Return (x, y) of the center of cell containing provided text 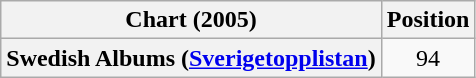
Swedish Albums (Sverigetopplistan) (191, 58)
94 (428, 58)
Chart (2005) (191, 20)
Position (428, 20)
